Return (x, y) of the center of cell containing provided text 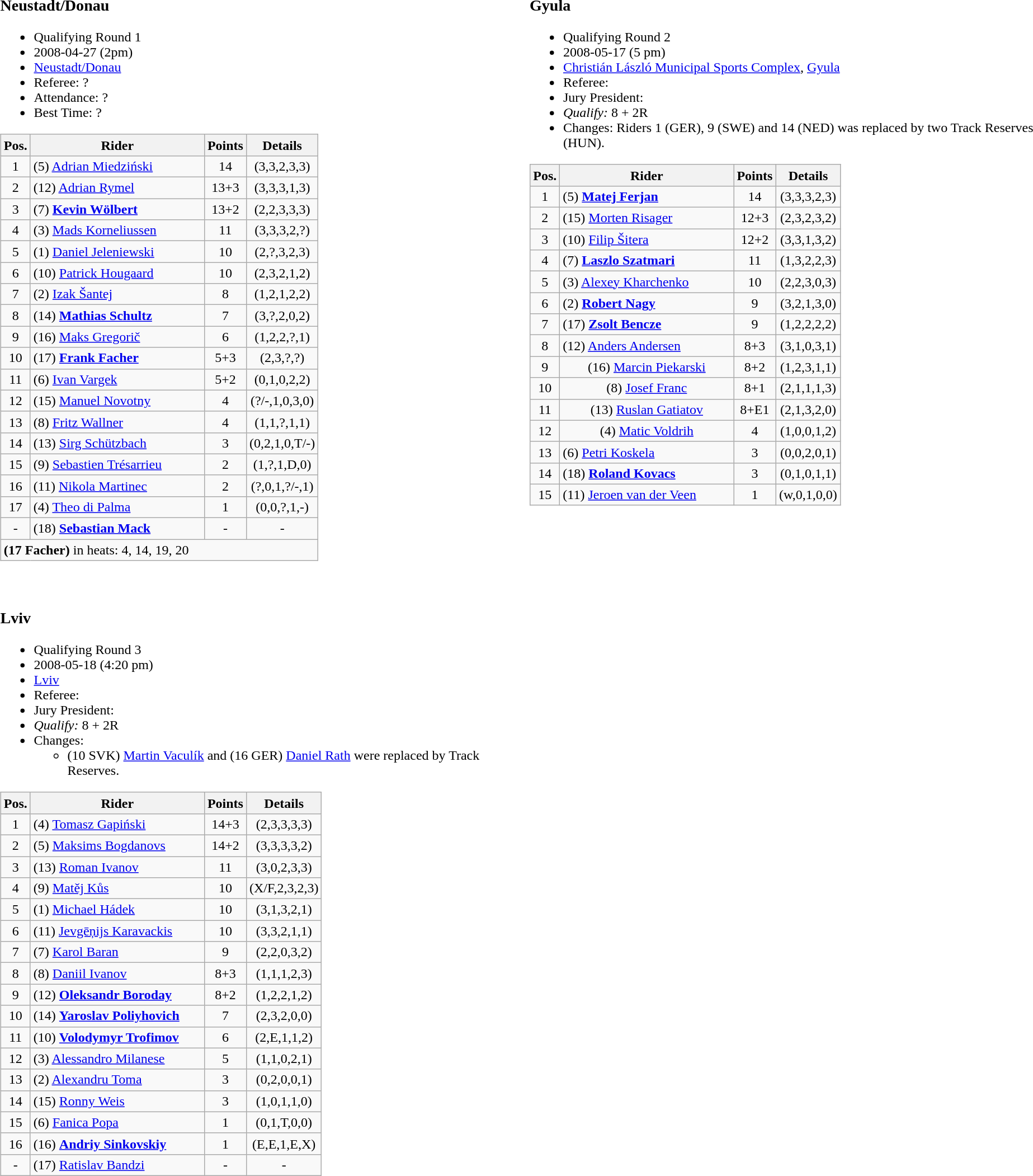
(3,3,3,3,2) (284, 845)
(16) Maks Gregorič (117, 337)
(10) Filip Šitera (647, 239)
(0,1,0,1,1) (808, 473)
(4) Matic Voldrih (647, 431)
(16) Andriy Sinkovskiy (117, 1144)
(3,?,2,0,2) (282, 316)
(1,3,2,2,3) (808, 261)
(1,0,0,1,2) (808, 431)
(17) Ratislav Bandzi (117, 1165)
(2,3,2,0,0) (284, 1016)
(13) Sirg Schützbach (117, 443)
(6) Ivan Vargek (117, 379)
(5) Maksims Bogdanovs (117, 845)
(9) Sebastien Trésarrieu (117, 464)
(2,3,?,?) (282, 358)
(3,3,3,2,3) (808, 196)
(15) Ronny Weis (117, 1101)
(17) Zsolt Bencze (647, 324)
(2,3,3,3,3) (284, 824)
(3) Alexey Kharchenko (647, 282)
(2,E,1,1,2) (284, 1037)
(3) Alessandro Milanese (117, 1059)
8+1 (755, 388)
(7) Kevin Wölbert (117, 209)
13+3 (225, 188)
(1,2,1,2,2) (282, 294)
(3,3,2,1,1) (284, 931)
(0,1,T,0,0) (284, 1122)
(17 Facher) in heats: 4, 14, 19, 20 (159, 550)
(3,3,3,2,?) (282, 231)
(8) Daniil Ivanov (117, 973)
(10) Patrick Hougaard (117, 273)
(1) Michael Hádek (117, 910)
8+E1 (755, 410)
(X/F,2,3,2,3) (284, 888)
14+2 (225, 845)
(0,2,0,0,1) (284, 1080)
(5) Adrian Miedziński (117, 166)
(3,3,2,3,3) (282, 166)
(1,2,2,?,1) (282, 337)
12+2 (755, 239)
(0,0,2,0,1) (808, 452)
(3,3,1,3,2) (808, 239)
(0,0,?,1,-) (282, 507)
(2,2,0,3,2) (284, 952)
(15) Morten Risager (647, 218)
(3,0,2,3,3) (284, 867)
(4) Tomasz Gapiński (117, 824)
(2,?,3,2,3) (282, 252)
(1,2,3,1,1) (808, 367)
(6) Petri Koskela (647, 452)
(2,1,1,1,3) (808, 388)
(8) Josef Franc (647, 388)
(3,3,3,1,3) (282, 188)
12+3 (755, 218)
5+3 (225, 358)
(w,0,1,0,0) (808, 495)
(12) Oleksandr Boroday (117, 995)
(1,2,2,2,2) (808, 324)
(9) Matěj Kůs (117, 888)
(16) Marcin Piekarski (647, 367)
(2) Robert Nagy (647, 303)
(2,2,3,0,3) (808, 282)
(E,E,1,E,X) (284, 1144)
(2) Izak Šantej (117, 294)
(18) Sebastian Mack (117, 529)
(14) Yaroslav Poliyhovich (117, 1016)
(?/-,1,0,3,0) (282, 401)
14+3 (225, 824)
(12) Adrian Rymel (117, 188)
(0,2,1,0,T/-) (282, 443)
(0,1,0,2,2) (282, 379)
(8) Fritz Wallner (117, 422)
(7) Laszlo Szatmari (647, 261)
(?,0,1,?/-,1) (282, 486)
(2,3,2,1,2) (282, 273)
(12) Anders Andersen (647, 346)
(7) Karol Baran (117, 952)
5+2 (225, 379)
(3,1,3,2,1) (284, 910)
(11) Jeroen van der Veen (647, 495)
(1) Daniel Jeleniewski (117, 252)
(14) Mathias Schultz (117, 316)
(3,1,0,3,1) (808, 346)
(5) Matej Ferjan (647, 196)
(1,1,0,2,1) (284, 1059)
(1,1,?,1,1) (282, 422)
(11) Jevgēņijs Karavackis (117, 931)
(2,1,3,2,0) (808, 410)
(13) Roman Ivanov (117, 867)
(2) Alexandru Toma (117, 1080)
(13) Ruslan Gatiatov (647, 410)
13+2 (225, 209)
(1,2,2,1,2) (284, 995)
(17) Frank Facher (117, 358)
(4) Theo di Palma (117, 507)
(2,2,3,3,3) (282, 209)
(11) Nikola Martinec (117, 486)
(6) Fanica Popa (117, 1122)
(18) Roland Kovacs (647, 473)
(1,0,1,1,0) (284, 1101)
(1,?,1,D,0) (282, 464)
(3,2,1,3,0) (808, 303)
(1,1,1,2,3) (284, 973)
(2,3,2,3,2) (808, 218)
(15) Manuel Novotny (117, 401)
17 (16, 507)
(3) Mads Korneliussen (117, 231)
(10) Volodymyr Trofimov (117, 1037)
